Determine the (X, Y) coordinate at the center of the cell enclosing the given text.  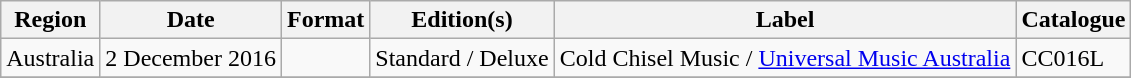
Edition(s) (462, 20)
CC016L (1074, 58)
Region (50, 20)
Catalogue (1074, 20)
Standard / Deluxe (462, 58)
Cold Chisel Music / Universal Music Australia (785, 58)
Format (325, 20)
Date (191, 20)
2 December 2016 (191, 58)
Australia (50, 58)
Label (785, 20)
